Determine the (X, Y) coordinate at the center of the cell enclosing the given text.  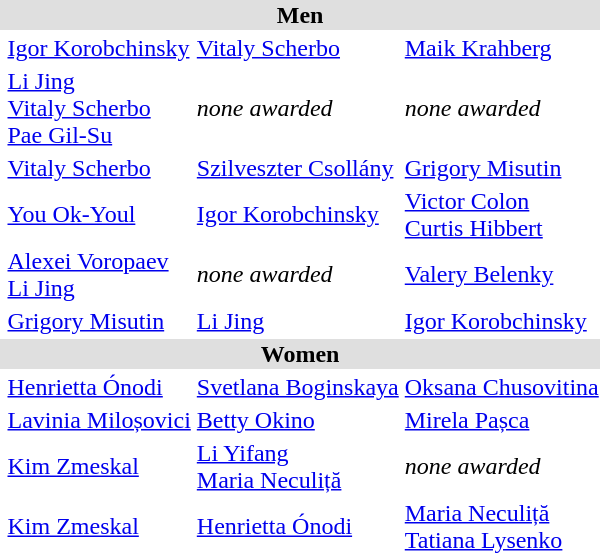
Li Jing (298, 321)
Li Yifang Maria Neculiță (298, 466)
You Ok-Youl (99, 214)
Alexei Voropaev Li Jing (99, 274)
Valery Belenky (502, 274)
Szilveszter Csollány (298, 168)
Henrietta Ónodi (99, 387)
Men (300, 15)
Women (300, 354)
Victor Colon Curtis Hibbert (502, 214)
Maik Krahberg (502, 48)
Svetlana Boginskaya (298, 387)
Oksana Chusovitina (502, 387)
Li Jing Vitaly Scherbo Pae Gil-Su (99, 108)
Kim Zmeskal (99, 466)
Betty Okino (298, 420)
Mirela Pașca (502, 420)
Lavinia Miloșovici (99, 420)
